Find where the given text appears and provide that cell's center as (X, Y) coordinate. 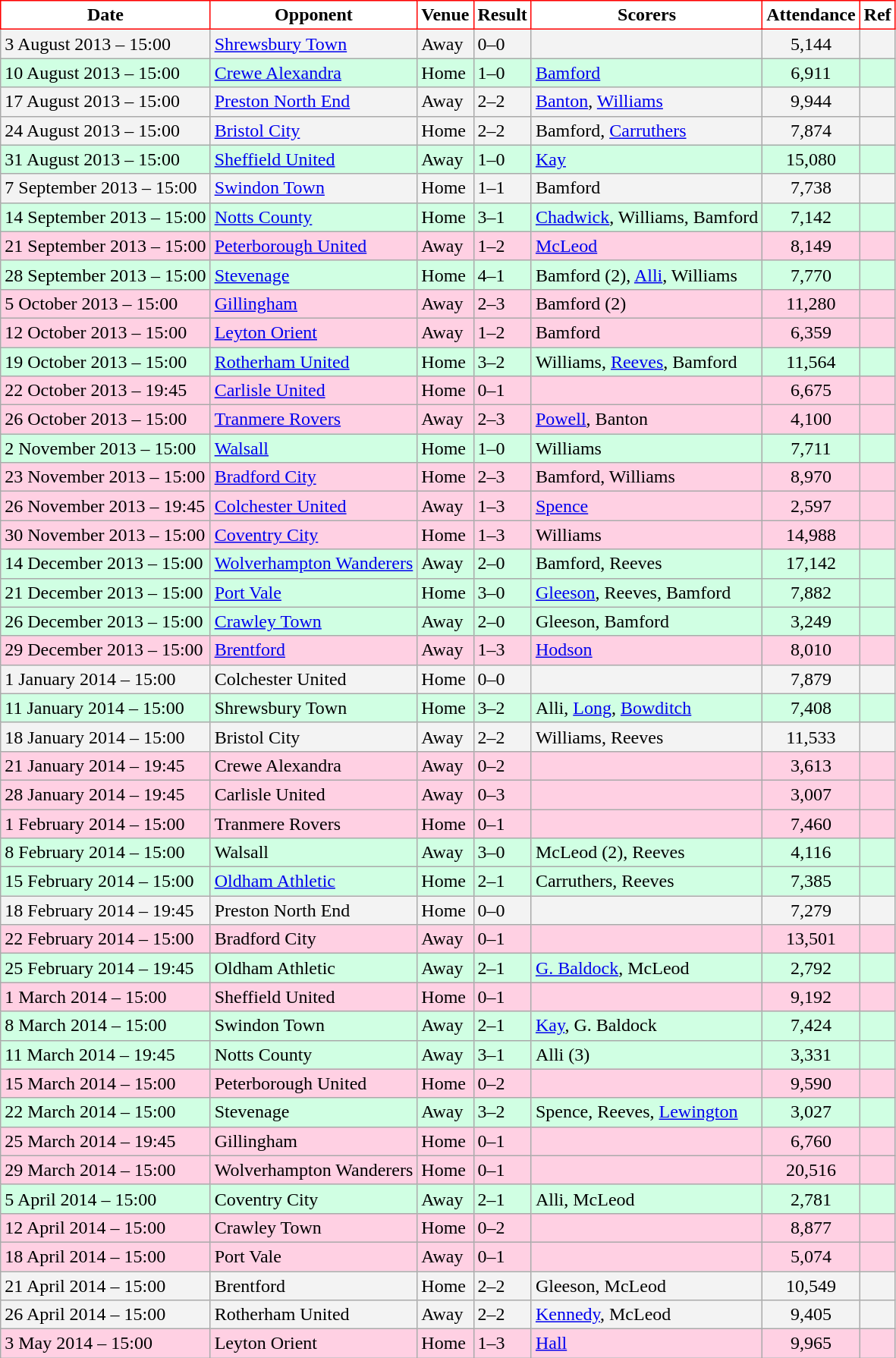
Ref (877, 15)
Venue (445, 15)
21 September 2013 – 15:00 (105, 246)
22 March 2014 – 15:00 (105, 1112)
10 August 2013 – 15:00 (105, 73)
18 January 2014 – 15:00 (105, 737)
14 September 2013 – 15:00 (105, 217)
Gleeson, Bamford (646, 621)
Williams, Reeves, Bamford (646, 362)
2,781 (811, 1199)
1 March 2014 – 15:00 (105, 997)
Kay, G. Baldock (646, 1026)
8,010 (811, 650)
Alli (3) (646, 1055)
Powell, Banton (646, 420)
21 April 2014 – 15:00 (105, 1286)
14,988 (811, 535)
Bamford, Carruthers (646, 130)
3,613 (811, 765)
Bamford (2) (646, 303)
5 April 2014 – 15:00 (105, 1199)
7,770 (811, 275)
21 December 2013 – 15:00 (105, 593)
21 January 2014 – 19:45 (105, 765)
11,564 (811, 362)
25 March 2014 – 19:45 (105, 1141)
Scorers (646, 15)
11 January 2014 – 15:00 (105, 708)
7,424 (811, 1026)
2,792 (811, 968)
8,149 (811, 246)
28 September 2013 – 15:00 (105, 275)
7,385 (811, 882)
9,590 (811, 1083)
29 December 2013 – 15:00 (105, 650)
25 February 2014 – 19:45 (105, 968)
McLeod (2), Reeves (646, 853)
1 January 2014 – 15:00 (105, 679)
Spence, Reeves, Lewington (646, 1112)
5,074 (811, 1256)
7,279 (811, 910)
6,359 (811, 332)
1 February 2014 – 15:00 (105, 823)
Spence (646, 506)
7,711 (811, 448)
Bamford (2), Alli, Williams (646, 275)
Kennedy, McLeod (646, 1315)
20,516 (811, 1170)
7,142 (811, 217)
13,501 (811, 939)
Hodson (646, 650)
Bamford, Reeves (646, 564)
12 October 2013 – 15:00 (105, 332)
8 March 2014 – 15:00 (105, 1026)
26 December 2013 – 15:00 (105, 621)
4,116 (811, 853)
Attendance (811, 15)
18 April 2014 – 15:00 (105, 1256)
12 April 2014 – 15:00 (105, 1228)
McLeod (646, 246)
11 March 2014 – 19:45 (105, 1055)
14 December 2013 – 15:00 (105, 564)
28 January 2014 – 19:45 (105, 794)
1–1 (502, 188)
3 August 2013 – 15:00 (105, 44)
26 October 2013 – 15:00 (105, 420)
6,760 (811, 1141)
18 February 2014 – 19:45 (105, 910)
7,738 (811, 188)
17,142 (811, 564)
G. Baldock, McLeod (646, 968)
5 October 2013 – 15:00 (105, 303)
7,882 (811, 593)
7,879 (811, 679)
Kay (646, 159)
9,405 (811, 1315)
8,970 (811, 477)
8,877 (811, 1228)
3,249 (811, 621)
Alli, McLeod (646, 1199)
3,027 (811, 1112)
4–1 (502, 275)
Gleeson, McLeod (646, 1286)
7,874 (811, 130)
7 September 2013 – 15:00 (105, 188)
22 October 2013 – 19:45 (105, 391)
11,280 (811, 303)
11,533 (811, 737)
19 October 2013 – 15:00 (105, 362)
17 August 2013 – 15:00 (105, 102)
Alli, Long, Bowditch (646, 708)
10,549 (811, 1286)
15 February 2014 – 15:00 (105, 882)
Bamford, Williams (646, 477)
31 August 2013 – 15:00 (105, 159)
30 November 2013 – 15:00 (105, 535)
3 May 2014 – 15:00 (105, 1344)
Hall (646, 1344)
Carruthers, Reeves (646, 882)
3,007 (811, 794)
9,965 (811, 1344)
Williams, Reeves (646, 737)
6,675 (811, 391)
9,192 (811, 997)
Banton, Williams (646, 102)
3,331 (811, 1055)
22 February 2014 – 15:00 (105, 939)
6,911 (811, 73)
15,080 (811, 159)
7,408 (811, 708)
9,944 (811, 102)
0–3 (502, 794)
Chadwick, Williams, Bamford (646, 217)
7,460 (811, 823)
2,597 (811, 506)
29 March 2014 – 15:00 (105, 1170)
Gleeson, Reeves, Bamford (646, 593)
Result (502, 15)
8 February 2014 – 15:00 (105, 853)
26 April 2014 – 15:00 (105, 1315)
24 August 2013 – 15:00 (105, 130)
4,100 (811, 420)
Date (105, 15)
5,144 (811, 44)
Opponent (314, 15)
2 November 2013 – 15:00 (105, 448)
26 November 2013 – 19:45 (105, 506)
15 March 2014 – 15:00 (105, 1083)
23 November 2013 – 15:00 (105, 477)
